Capture the cell that displays the provided text and extract its (X, Y) central coordinate. 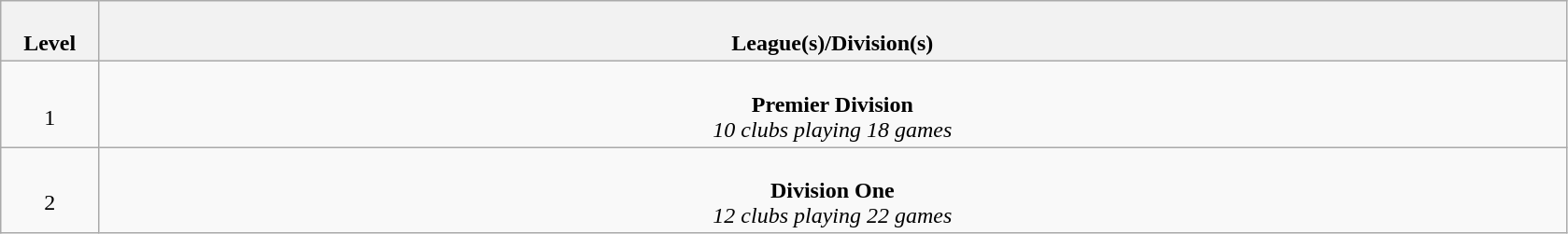
League(s)/Division(s) (833, 32)
1 (50, 104)
2 (50, 190)
Premier Division 10 clubs playing 18 games (833, 104)
Division One12 clubs playing 22 games (833, 190)
Level (50, 32)
